Find where the given text appears and provide that cell's center as (x, y) coordinate. 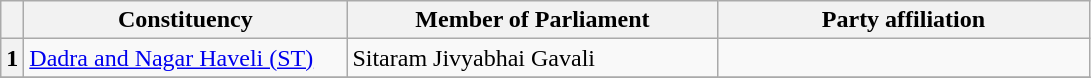
Sitaram Jivyabhai Gavali (532, 58)
Party affiliation (904, 20)
Member of Parliament (532, 20)
Dadra and Nagar Haveli (ST) (186, 58)
1 (12, 58)
Constituency (186, 20)
